Find where the given text appears and provide that cell's center as (X, Y) coordinate. 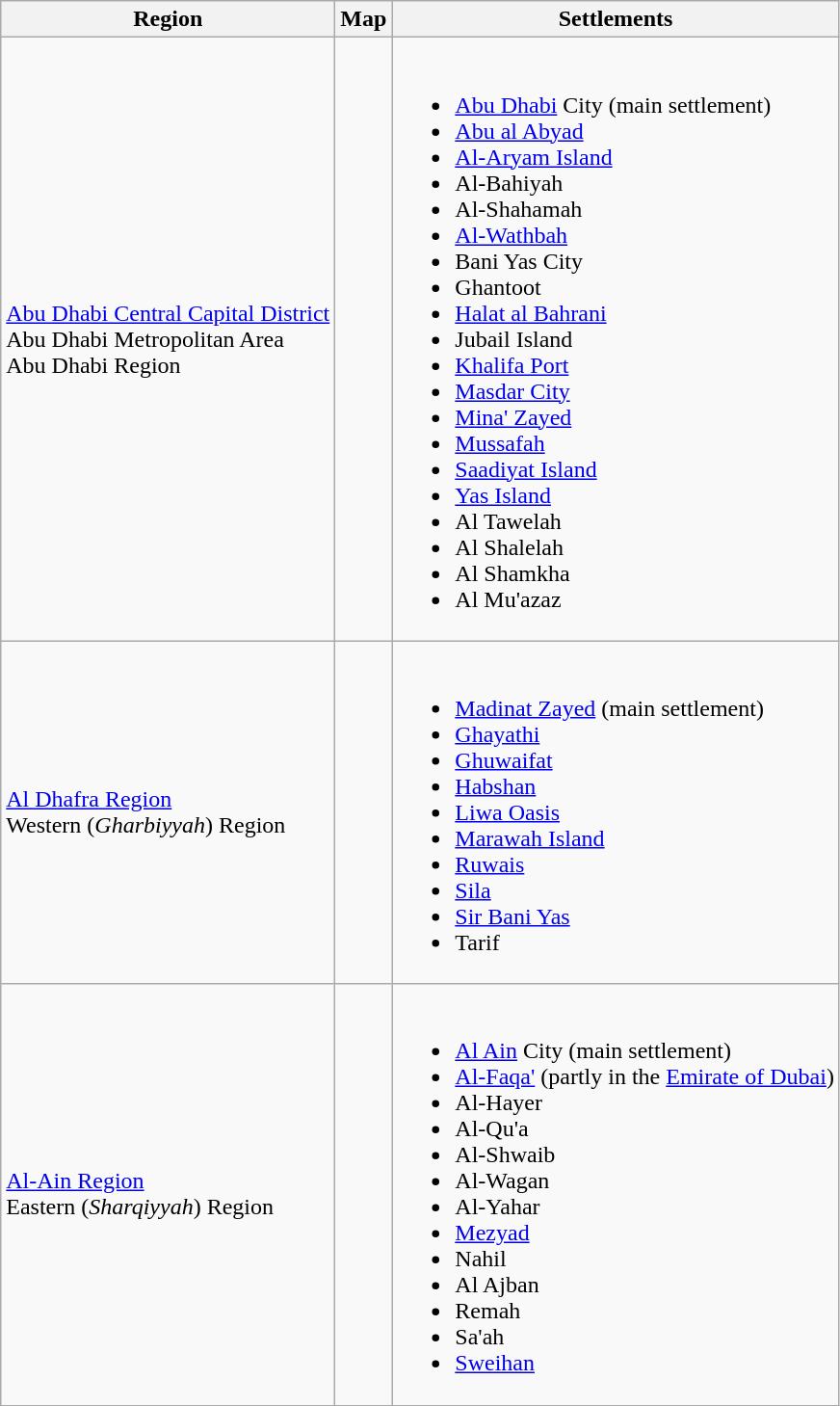
Region (168, 19)
Abu Dhabi Central Capital District Abu Dhabi Metropolitan Area Abu Dhabi Region (168, 339)
Al-Ain Region Eastern (Sharqiyyah) Region (168, 1195)
Madinat Zayed (main settlement)GhayathiGhuwaifatHabshanLiwa OasisMarawah IslandRuwaisSilaSir Bani YasTarif (617, 812)
Al Dhafra Region Western (Gharbiyyah) Region (168, 812)
Al Ain City (main settlement)Al-Faqa' (partly in the Emirate of Dubai)Al-HayerAl-Qu'aAl-ShwaibAl-WaganAl-YaharMezyadNahilAl AjbanRemahSa'ahSweihan (617, 1195)
Map (364, 19)
Settlements (617, 19)
